Scan for the cell matching the given text and deliver its [x, y] coordinate at center. 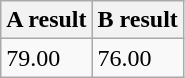
B result [138, 20]
76.00 [138, 58]
79.00 [46, 58]
A result [46, 20]
